Determine the [X, Y] coordinate at the center of the cell enclosing the given text.  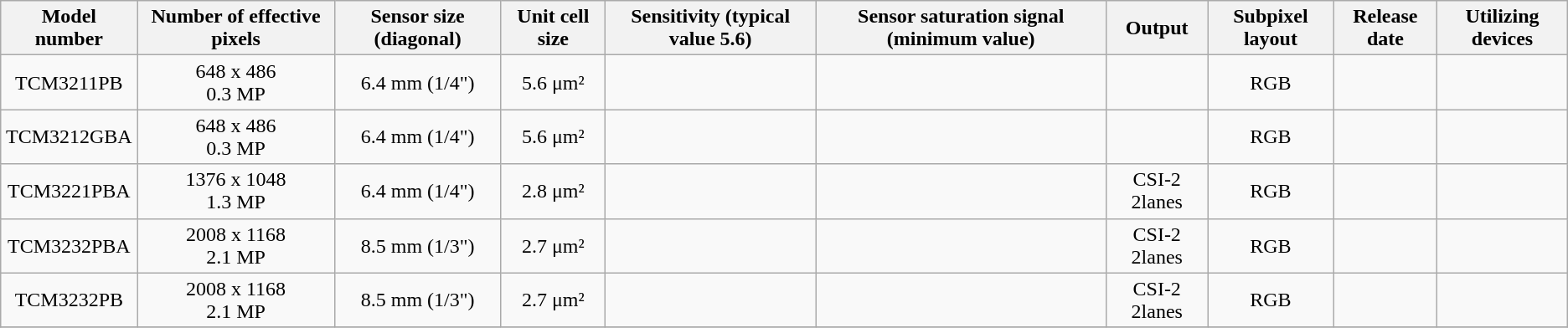
TCM3212GBA [69, 137]
Sensor saturation signal (minimum value) [962, 28]
TCM3211PB [69, 82]
TCM3232PBA [69, 246]
Release date [1385, 28]
Utilizing devices [1503, 28]
Output [1158, 28]
Unit cell size [553, 28]
TCM3232PB [69, 300]
2.8 μm² [553, 191]
Sensor size (diagonal) [417, 28]
1376 x 10481.3 MP [236, 191]
Number of effective pixels [236, 28]
Subpixel layout [1271, 28]
Model number [69, 28]
Sensitivity (typical value 5.6) [710, 28]
TCM3221PBA [69, 191]
